Return [X, Y] of the center of cell containing provided text 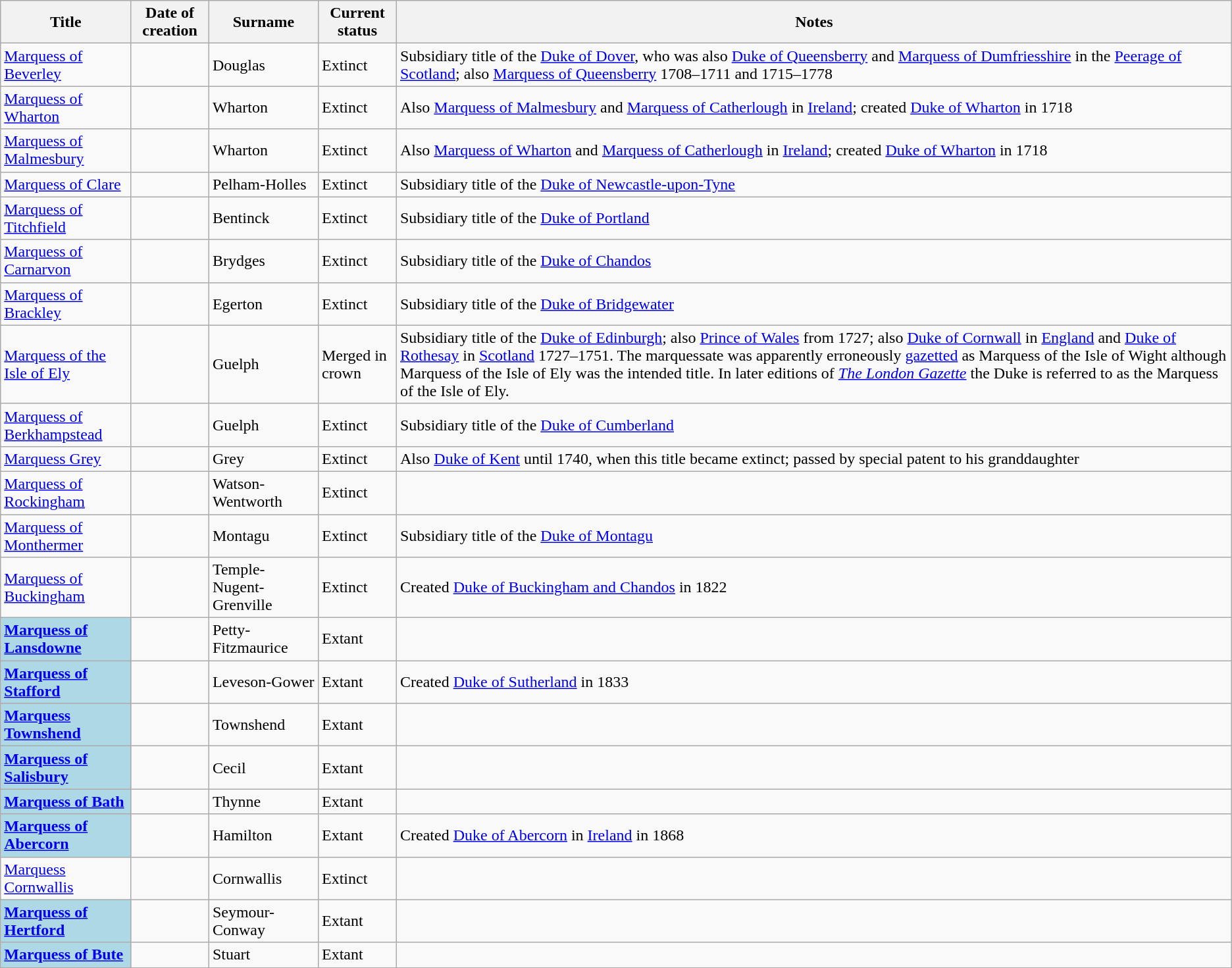
Subsidiary title of the Duke of Bridgewater [813, 304]
Subsidiary title of the Duke of Newcastle-upon-Tyne [813, 184]
Pelham-Holles [263, 184]
Marquess of Malmesbury [66, 150]
Also Marquess of Malmesbury and Marquess of Catherlough in Ireland; created Duke of Wharton in 1718 [813, 108]
Marquess of Bute [66, 955]
Current status [357, 22]
Temple-Nugent-Grenville [263, 588]
Marquess of Monthermer [66, 536]
Montagu [263, 536]
Cecil [263, 767]
Cornwallis [263, 878]
Merged in crown [357, 365]
Marquess of Titchfield [66, 218]
Petty-Fitzmaurice [263, 640]
Marquess of the Isle of Ely [66, 365]
Also Duke of Kent until 1740, when this title became extinct; passed by special patent to his granddaughter [813, 459]
Marquess of Brackley [66, 304]
Marquess of Buckingham [66, 588]
Marquess of Bath [66, 802]
Created Duke of Abercorn in Ireland in 1868 [813, 836]
Created Duke of Sutherland in 1833 [813, 682]
Marquess of Lansdowne [66, 640]
Marquess of Salisbury [66, 767]
Seymour-Conway [263, 921]
Brydges [263, 261]
Marquess of Carnarvon [66, 261]
Hamilton [263, 836]
Notes [813, 22]
Egerton [263, 304]
Marquess Cornwallis [66, 878]
Subsidiary title of the Duke of Montagu [813, 536]
Grey [263, 459]
Thynne [263, 802]
Marquess Townshend [66, 725]
Douglas [263, 64]
Marquess of Stafford [66, 682]
Leveson-Gower [263, 682]
Subsidiary title of the Duke of Chandos [813, 261]
Title [66, 22]
Marquess of Berkhampstead [66, 425]
Surname [263, 22]
Also Marquess of Wharton and Marquess of Catherlough in Ireland; created Duke of Wharton in 1718 [813, 150]
Marquess of Wharton [66, 108]
Marquess of Abercorn [66, 836]
Watson-Wentworth [263, 492]
Stuart [263, 955]
Subsidiary title of the Duke of Cumberland [813, 425]
Date of creation [170, 22]
Bentinck [263, 218]
Marquess of Hertford [66, 921]
Marquess of Clare [66, 184]
Subsidiary title of the Duke of Portland [813, 218]
Marquess of Rockingham [66, 492]
Townshend [263, 725]
Marquess Grey [66, 459]
Marquess of Beverley [66, 64]
Created Duke of Buckingham and Chandos in 1822 [813, 588]
